From the cell containing the given text, extract its center point as (X, Y) coordinate. 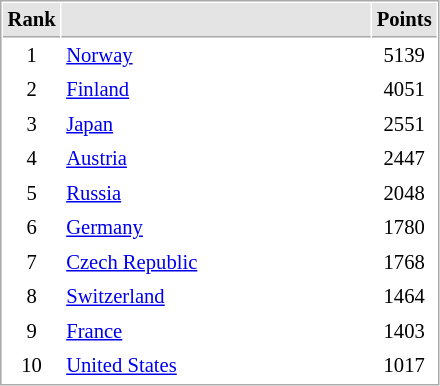
5139 (404, 56)
2447 (404, 158)
1017 (404, 366)
1768 (404, 262)
2551 (404, 124)
1 (32, 56)
2048 (404, 194)
Germany (216, 228)
8 (32, 296)
Finland (216, 90)
4051 (404, 90)
France (216, 332)
Russia (216, 194)
4 (32, 158)
1464 (404, 296)
9 (32, 332)
6 (32, 228)
Rank (32, 20)
1403 (404, 332)
5 (32, 194)
10 (32, 366)
Points (404, 20)
Japan (216, 124)
2 (32, 90)
United States (216, 366)
Czech Republic (216, 262)
1780 (404, 228)
3 (32, 124)
Switzerland (216, 296)
Norway (216, 56)
Austria (216, 158)
7 (32, 262)
